Find where the given text appears and provide that cell's center as [X, Y] coordinate. 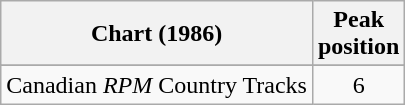
Chart (1986) [157, 34]
Canadian RPM Country Tracks [157, 85]
Peakposition [358, 34]
6 [358, 85]
